Identify which cell holds the provided text, then report its [x, y] central coordinate. 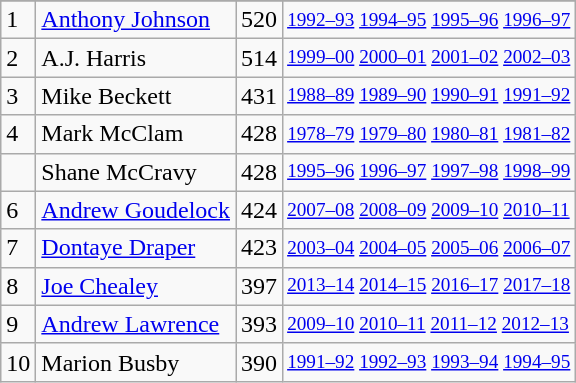
431 [260, 96]
1992–93 1994–95 1995–96 1996–97 [429, 20]
9 [18, 324]
2 [18, 58]
6 [18, 210]
10 [18, 362]
Mike Beckett [136, 96]
1995–96 1996–97 1997–98 1998–99 [429, 172]
Dontaye Draper [136, 248]
Marion Busby [136, 362]
1 [18, 20]
2003–04 2004–05 2005–06 2006–07 [429, 248]
514 [260, 58]
Shane McCravy [136, 172]
Andrew Goudelock [136, 210]
393 [260, 324]
Joe Chealey [136, 286]
8 [18, 286]
3 [18, 96]
2007–08 2008–09 2009–10 2010–11 [429, 210]
1988–89 1989–90 1990–91 1991–92 [429, 96]
Mark McClam [136, 134]
424 [260, 210]
390 [260, 362]
2009–10 2010–11 2011–12 2012–13 [429, 324]
1999–00 2000–01 2001–02 2002–03 [429, 58]
4 [18, 134]
397 [260, 286]
1978–79 1979–80 1980–81 1981–82 [429, 134]
7 [18, 248]
423 [260, 248]
A.J. Harris [136, 58]
2013–14 2014–15 2016–17 2017–18 [429, 286]
Anthony Johnson [136, 20]
1991–92 1992–93 1993–94 1994–95 [429, 362]
Andrew Lawrence [136, 324]
520 [260, 20]
